Scan for the cell matching the given text and deliver its [x, y] coordinate at center. 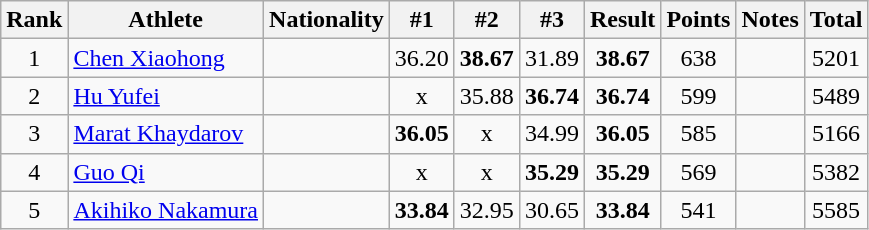
Nationality [327, 20]
Hu Yufei [166, 96]
Points [698, 20]
5201 [836, 58]
5 [34, 210]
35.88 [486, 96]
5382 [836, 172]
Guo Qi [166, 172]
#2 [486, 20]
585 [698, 134]
36.20 [422, 58]
599 [698, 96]
32.95 [486, 210]
34.99 [552, 134]
1 [34, 58]
638 [698, 58]
31.89 [552, 58]
Result [622, 20]
Athlete [166, 20]
Notes [770, 20]
Marat Khaydarov [166, 134]
#1 [422, 20]
4 [34, 172]
#3 [552, 20]
Chen Xiaohong [166, 58]
3 [34, 134]
30.65 [552, 210]
2 [34, 96]
5166 [836, 134]
5585 [836, 210]
541 [698, 210]
5489 [836, 96]
Total [836, 20]
Akihiko Nakamura [166, 210]
569 [698, 172]
Rank [34, 20]
